Return (X, Y) of the center of cell containing provided text 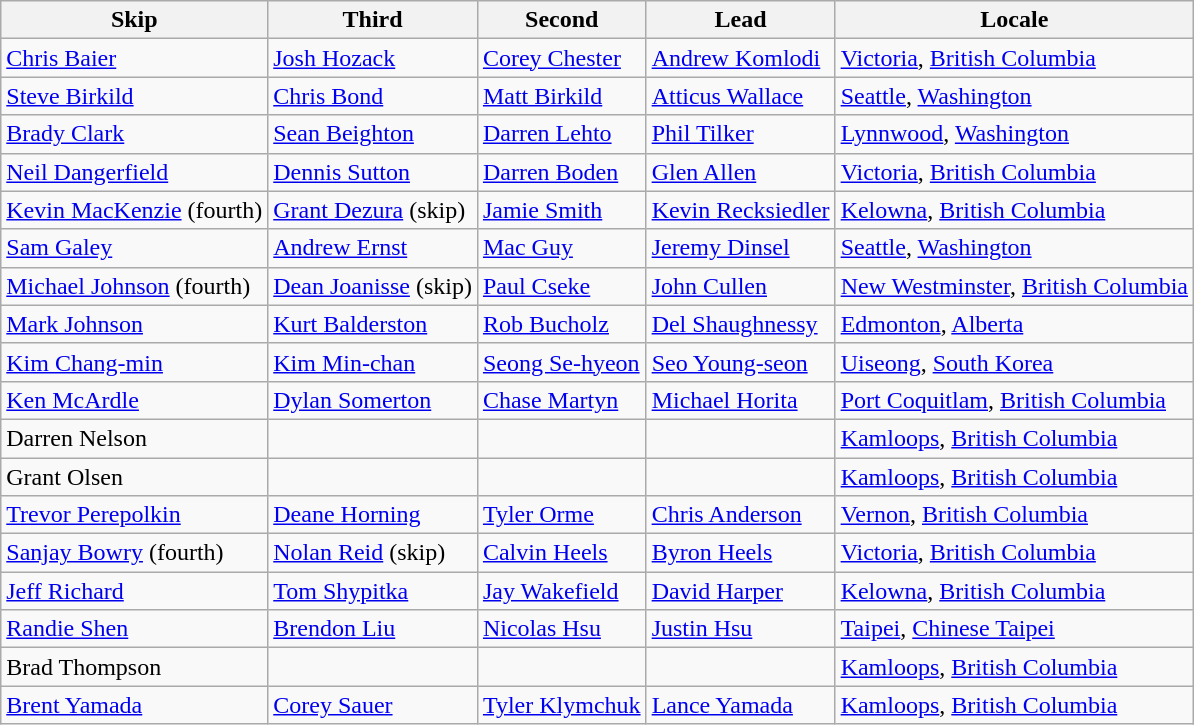
Jeremy Dinsel (740, 248)
Tyler Orme (562, 515)
Neil Dangerfield (134, 172)
Calvin Heels (562, 553)
Rob Bucholz (562, 324)
Edmonton, Alberta (1014, 324)
Ken McArdle (134, 400)
Seong Se-hyeon (562, 362)
Uiseong, South Korea (1014, 362)
Vernon, British Columbia (1014, 515)
Second (562, 20)
Del Shaughnessy (740, 324)
Taipei, Chinese Taipei (1014, 629)
Nolan Reid (skip) (373, 553)
Locale (1014, 20)
Trevor Perepolkin (134, 515)
Josh Hozack (373, 58)
Dylan Somerton (373, 400)
Kevin Recksiedler (740, 210)
Darren Nelson (134, 438)
Tyler Klymchuk (562, 705)
Andrew Komlodi (740, 58)
Brent Yamada (134, 705)
Randie Shen (134, 629)
Darren Lehto (562, 134)
Steve Birkild (134, 96)
Justin Hsu (740, 629)
Byron Heels (740, 553)
Lead (740, 20)
Chris Baier (134, 58)
Kim Chang-min (134, 362)
Brad Thompson (134, 667)
Sanjay Bowry (fourth) (134, 553)
Michael Horita (740, 400)
Grant Olsen (134, 477)
Lynnwood, Washington (1014, 134)
Darren Boden (562, 172)
Grant Dezura (skip) (373, 210)
Jeff Richard (134, 591)
Mark Johnson (134, 324)
Michael Johnson (fourth) (134, 286)
Chase Martyn (562, 400)
Sean Beighton (373, 134)
Atticus Wallace (740, 96)
Brady Clark (134, 134)
Corey Chester (562, 58)
Skip (134, 20)
Jay Wakefield (562, 591)
Chris Anderson (740, 515)
Third (373, 20)
Brendon Liu (373, 629)
Seo Young-seon (740, 362)
Lance Yamada (740, 705)
Glen Allen (740, 172)
Sam Galey (134, 248)
New Westminster, British Columbia (1014, 286)
Corey Sauer (373, 705)
Matt Birkild (562, 96)
Paul Cseke (562, 286)
Mac Guy (562, 248)
Kim Min-chan (373, 362)
Port Coquitlam, British Columbia (1014, 400)
Deane Horning (373, 515)
Kevin MacKenzie (fourth) (134, 210)
Chris Bond (373, 96)
Kurt Balderston (373, 324)
Dennis Sutton (373, 172)
Nicolas Hsu (562, 629)
David Harper (740, 591)
Andrew Ernst (373, 248)
Dean Joanisse (skip) (373, 286)
Tom Shypitka (373, 591)
Phil Tilker (740, 134)
John Cullen (740, 286)
Jamie Smith (562, 210)
